Scan for the cell matching the given text and deliver its [X, Y] coordinate at center. 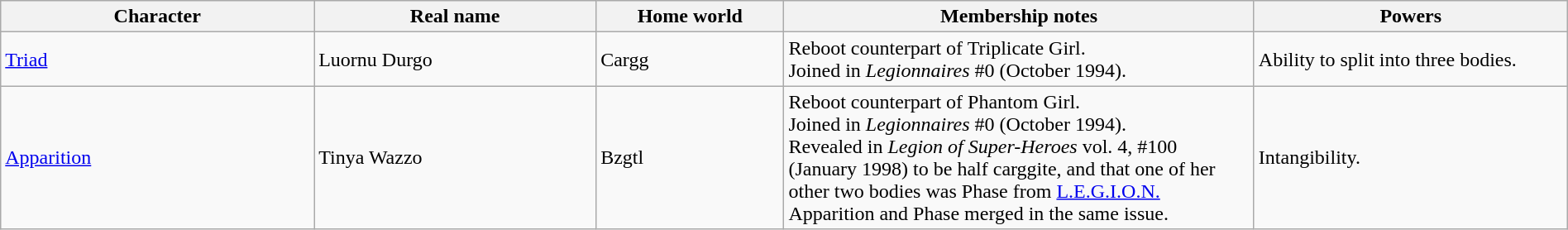
Bzgtl [690, 157]
Intangibility. [1411, 157]
Home world [690, 17]
Powers [1411, 17]
Ability to split into three bodies. [1411, 60]
Apparition [157, 157]
Tinya Wazzo [455, 157]
Reboot counterpart of Triplicate Girl.Joined in Legionnaires #0 (October 1994). [1019, 60]
Membership notes [1019, 17]
Character [157, 17]
Triad [157, 60]
Real name [455, 17]
Luornu Durgo [455, 60]
Cargg [690, 60]
